Scan for the cell matching the given text and deliver its [x, y] coordinate at center. 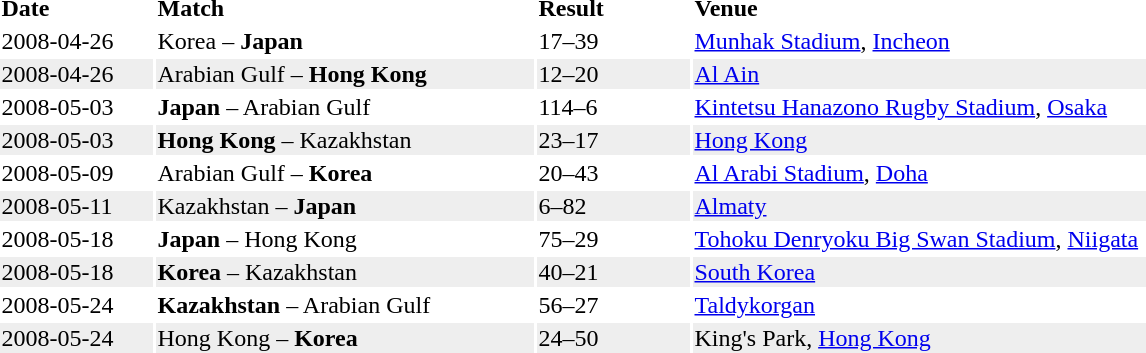
Korea – Kazakhstan [345, 272]
40–21 [614, 272]
South Korea [920, 272]
Korea – Japan [345, 41]
Hong Kong [920, 140]
17–39 [614, 41]
Kazakhstan – Arabian Gulf [345, 305]
Tohoku Denryoku Big Swan Stadium, Niigata [920, 239]
Japan – Arabian Gulf [345, 107]
56–27 [614, 305]
114–6 [614, 107]
Al Arabi Stadium, Doha [920, 173]
Arabian Gulf – Hong Kong [345, 74]
Hong Kong – Kazakhstan [345, 140]
12–20 [614, 74]
Al Ain [920, 74]
Kazakhstan – Japan [345, 206]
24–50 [614, 338]
2008-05-09 [76, 173]
75–29 [614, 239]
20–43 [614, 173]
23–17 [614, 140]
Kintetsu Hanazono Rugby Stadium, Osaka [920, 107]
King's Park, Hong Kong [920, 338]
Taldykorgan [920, 305]
Japan – Hong Kong [345, 239]
Munhak Stadium, Incheon [920, 41]
Arabian Gulf – Korea [345, 173]
Hong Kong – Korea [345, 338]
6–82 [614, 206]
Almaty [920, 206]
2008-05-11 [76, 206]
